Capture the cell that displays the provided text and extract its [x, y] central coordinate. 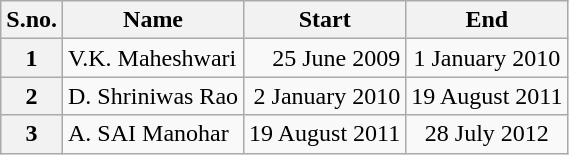
28 July 2012 [487, 134]
D. Shriniwas Rao [154, 96]
2 January 2010 [325, 96]
V.K. Maheshwari [154, 58]
1 [32, 58]
Name [154, 20]
3 [32, 134]
25 June 2009 [325, 58]
S.no. [32, 20]
End [487, 20]
A. SAI Manohar [154, 134]
2 [32, 96]
Start [325, 20]
1 January 2010 [487, 58]
